Return the (x, y) coordinate for the center point of the cell that contains the specified text.  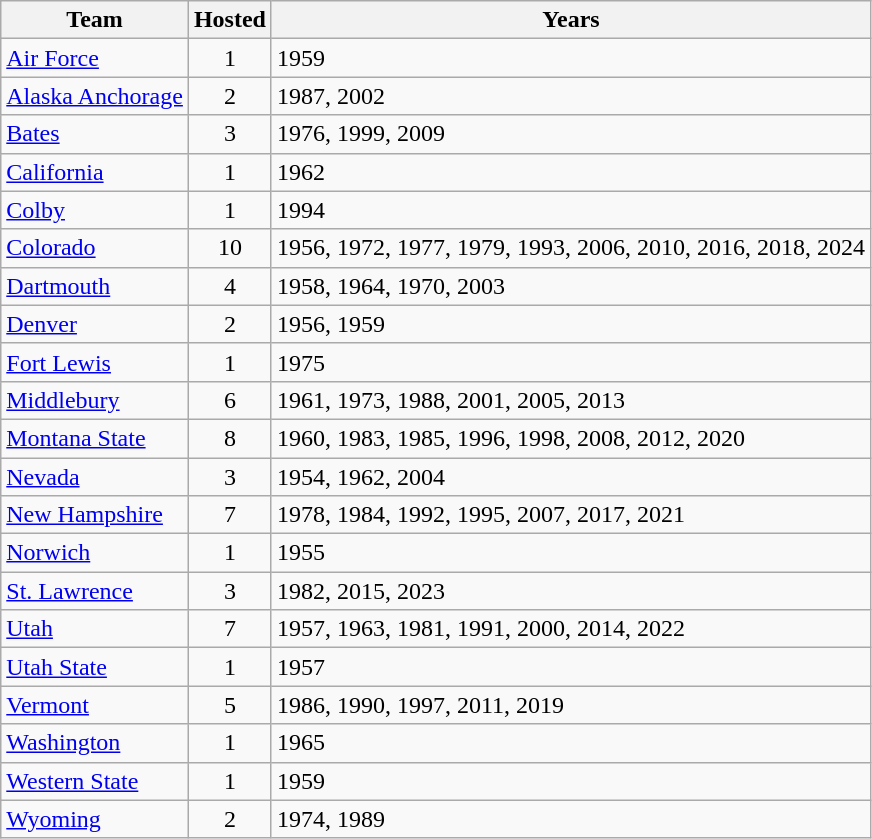
Denver (95, 324)
California (95, 172)
Air Force (95, 58)
1994 (570, 210)
1957 (570, 667)
8 (230, 438)
St. Lawrence (95, 591)
1982, 2015, 2023 (570, 591)
1987, 2002 (570, 96)
6 (230, 400)
Dartmouth (95, 286)
Middlebury (95, 400)
5 (230, 705)
4 (230, 286)
Colby (95, 210)
Washington (95, 743)
Years (570, 20)
Nevada (95, 477)
Wyoming (95, 819)
1976, 1999, 2009 (570, 134)
Utah (95, 629)
Norwich (95, 553)
Montana State (95, 438)
Bates (95, 134)
Fort Lewis (95, 362)
1955 (570, 553)
1962 (570, 172)
1961, 1973, 1988, 2001, 2005, 2013 (570, 400)
Team (95, 20)
Western State (95, 781)
1960, 1983, 1985, 1996, 1998, 2008, 2012, 2020 (570, 438)
1956, 1972, 1977, 1979, 1993, 2006, 2010, 2016, 2018, 2024 (570, 248)
Vermont (95, 705)
1974, 1989 (570, 819)
1954, 1962, 2004 (570, 477)
1956, 1959 (570, 324)
1975 (570, 362)
Alaska Anchorage (95, 96)
1965 (570, 743)
1958, 1964, 1970, 2003 (570, 286)
1978, 1984, 1992, 1995, 2007, 2017, 2021 (570, 515)
10 (230, 248)
Hosted (230, 20)
Utah State (95, 667)
1957, 1963, 1981, 1991, 2000, 2014, 2022 (570, 629)
Colorado (95, 248)
1986, 1990, 1997, 2011, 2019 (570, 705)
New Hampshire (95, 515)
